Locate the cell with the specified text and output its [x, y] center coordinate. 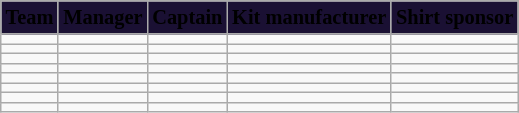
Manager [102, 17]
Captain [187, 17]
Team [30, 17]
Kit manufacturer [309, 17]
Shirt sponsor [454, 17]
